Return the (X, Y) coordinate for the center point of the cell that contains the specified text.  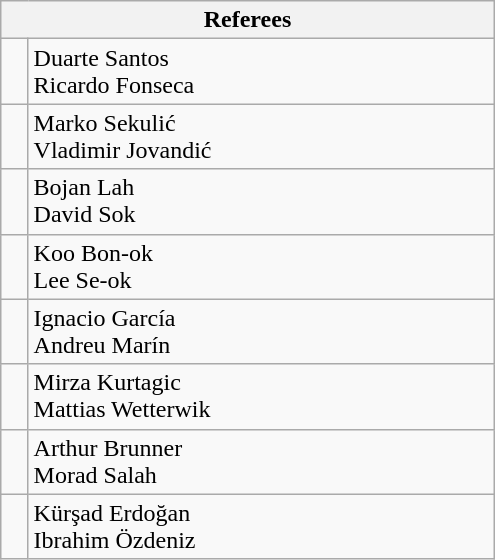
Ignacio GarcíaAndreu Marín (261, 332)
Koo Bon-okLee Se-ok (261, 266)
Arthur BrunnerMorad Salah (261, 462)
Kürşad ErdoğanIbrahim Özdeniz (261, 526)
Bojan LahDavid Sok (261, 202)
Referees (248, 20)
Marko SekulićVladimir Jovandić (261, 136)
Duarte SantosRicardo Fonseca (261, 72)
Mirza KurtagicMattias Wetterwik (261, 396)
